Find where the given text appears and provide that cell's center as (x, y) coordinate. 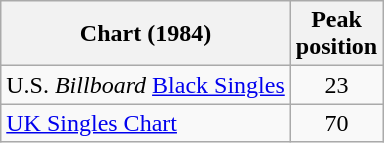
70 (336, 123)
U.S. Billboard Black Singles (146, 85)
Chart (1984) (146, 34)
Peakposition (336, 34)
23 (336, 85)
UK Singles Chart (146, 123)
